Provide the (X, Y) coordinate of the cell's center where the given text is located.  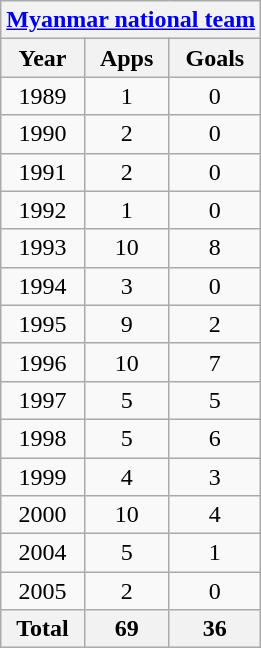
1993 (43, 248)
1992 (43, 210)
Apps (126, 58)
9 (126, 324)
69 (126, 629)
1994 (43, 286)
2000 (43, 515)
1997 (43, 400)
6 (215, 438)
1989 (43, 96)
7 (215, 362)
1999 (43, 477)
1998 (43, 438)
Year (43, 58)
1990 (43, 134)
1996 (43, 362)
36 (215, 629)
Total (43, 629)
Goals (215, 58)
1991 (43, 172)
2005 (43, 591)
8 (215, 248)
2004 (43, 553)
Myanmar national team (131, 20)
1995 (43, 324)
